Capture the cell that displays the provided text and extract its [x, y] central coordinate. 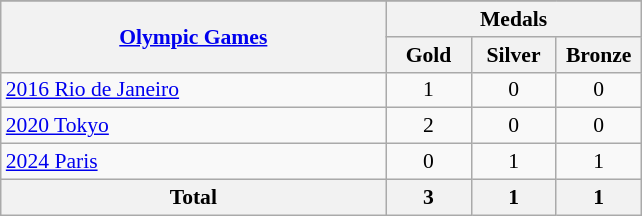
2020 Tokyo [194, 126]
Silver [514, 54]
Medals [514, 19]
Bronze [598, 54]
2024 Paris [194, 161]
2 [428, 126]
Gold [428, 54]
2016 Rio de Janeiro [194, 90]
Olympic Games [194, 36]
Total [194, 197]
3 [428, 197]
